Find where the given text appears and provide that cell's center as [X, Y] coordinate. 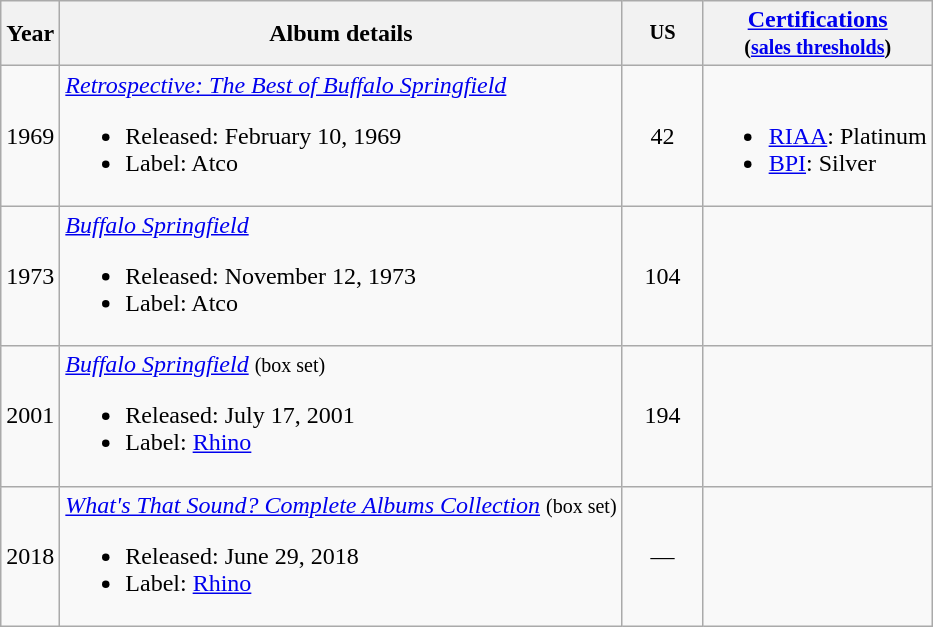
1973 [30, 276]
1969 [30, 136]
104 [662, 276]
Buffalo SpringfieldReleased: November 12, 1973Label: Atco [341, 276]
What's That Sound? Complete Albums Collection (box set)Released: June 29, 2018Label: Rhino [341, 556]
2018 [30, 556]
2001 [30, 416]
RIAA: PlatinumBPI: Silver [818, 136]
— [662, 556]
Album details [341, 34]
42 [662, 136]
Year [30, 34]
Buffalo Springfield (box set)Released: July 17, 2001Label: Rhino [341, 416]
Certifications (sales thresholds) [818, 34]
US [662, 34]
Retrospective: The Best of Buffalo SpringfieldReleased: February 10, 1969Label: Atco [341, 136]
194 [662, 416]
